Detect which cell encompasses the target text, then output its [x, y] center coordinate. 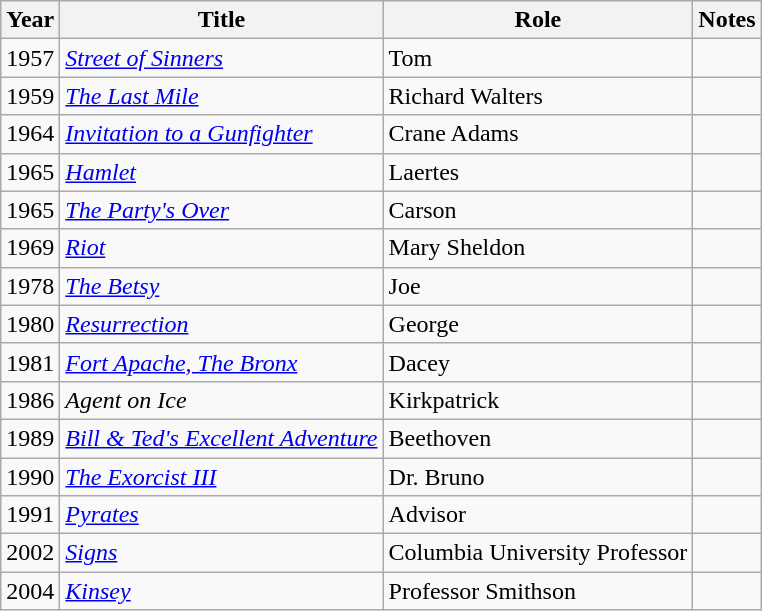
Laertes [538, 172]
Agent on Ice [222, 400]
The Exorcist III [222, 477]
Title [222, 20]
Bill & Ted's Excellent Adventure [222, 438]
George [538, 324]
1959 [30, 96]
1989 [30, 438]
1969 [30, 248]
Dr. Bruno [538, 477]
Professor Smithson [538, 591]
1991 [30, 515]
Kinsey [222, 591]
Mary Sheldon [538, 248]
Richard Walters [538, 96]
The Party's Over [222, 210]
Resurrection [222, 324]
1957 [30, 58]
Role [538, 20]
1980 [30, 324]
1986 [30, 400]
1978 [30, 286]
2004 [30, 591]
1990 [30, 477]
Pyrates [222, 515]
Year [30, 20]
Crane Adams [538, 134]
The Betsy [222, 286]
The Last Mile [222, 96]
Joe [538, 286]
Riot [222, 248]
Tom [538, 58]
Notes [727, 20]
Kirkpatrick [538, 400]
Beethoven [538, 438]
Signs [222, 553]
Advisor [538, 515]
Dacey [538, 362]
Street of Sinners [222, 58]
Columbia University Professor [538, 553]
1964 [30, 134]
Hamlet [222, 172]
2002 [30, 553]
Invitation to a Gunfighter [222, 134]
1981 [30, 362]
Fort Apache, The Bronx [222, 362]
Carson [538, 210]
